Determine the (x, y) coordinate at the center of the cell enclosing the given text.  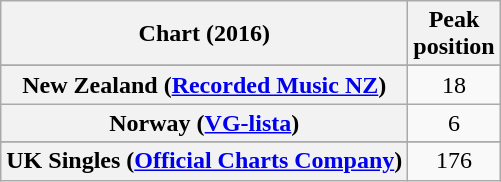
UK Singles (Official Charts Company) (204, 161)
Chart (2016) (204, 34)
Norway (VG-lista) (204, 123)
18 (454, 85)
Peakposition (454, 34)
New Zealand (Recorded Music NZ) (204, 85)
6 (454, 123)
176 (454, 161)
